Locate the cell with the specified text and output its (x, y) center coordinate. 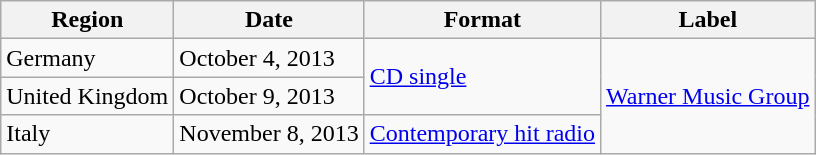
Italy (88, 134)
November 8, 2013 (269, 134)
Warner Music Group (708, 96)
United Kingdom (88, 96)
Germany (88, 58)
Region (88, 20)
Label (708, 20)
CD single (482, 77)
Date (269, 20)
October 9, 2013 (269, 96)
Format (482, 20)
October 4, 2013 (269, 58)
Contemporary hit radio (482, 134)
